Return [x, y] of the center of cell containing provided text 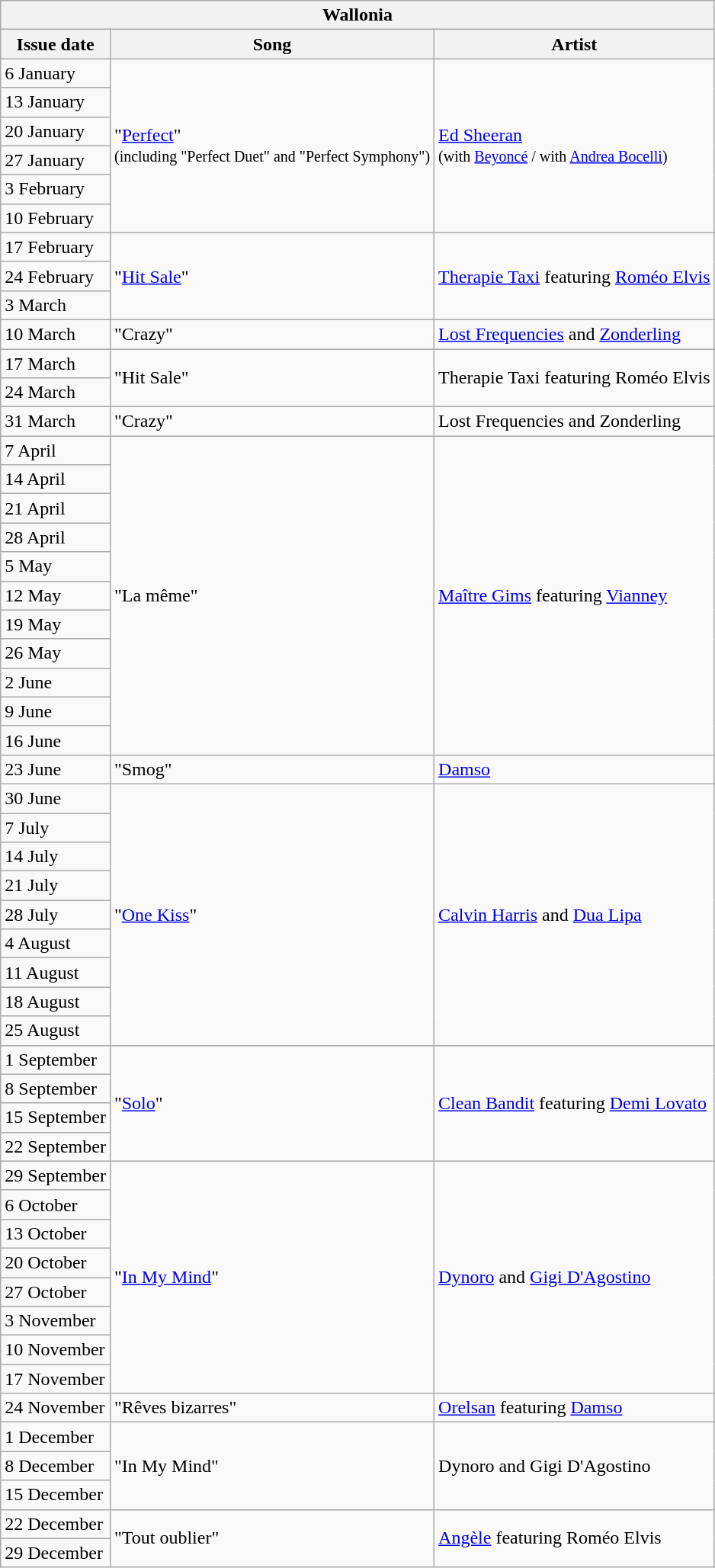
15 December [56, 1495]
29 September [56, 1175]
7 April [56, 451]
18 August [56, 1002]
24 November [56, 1408]
"One Kiss" [271, 915]
3 March [56, 305]
"Rêves bizarres" [271, 1408]
Orelsan featuring Damso [575, 1408]
Clean Bandit featuring Demi Lovato [575, 1103]
13 October [56, 1233]
9 June [56, 711]
Ed Sheeran(with Beyoncé / with Andrea Bocelli) [575, 146]
1 September [56, 1060]
25 August [56, 1031]
7 July [56, 827]
Issue date [56, 44]
10 February [56, 218]
2 June [56, 682]
3 February [56, 189]
27 January [56, 160]
Calvin Harris and Dua Lipa [575, 915]
Song [271, 44]
8 September [56, 1089]
10 March [56, 334]
21 July [56, 886]
"Smog" [271, 769]
Maître Gims featuring Vianney [575, 596]
31 March [56, 422]
6 October [56, 1204]
14 July [56, 857]
16 June [56, 740]
8 December [56, 1466]
Damso [575, 769]
6 January [56, 73]
4 August [56, 944]
10 November [56, 1350]
"Solo" [271, 1103]
30 June [56, 798]
22 December [56, 1524]
Wallonia [357, 15]
1 December [56, 1437]
27 October [56, 1292]
"La même" [271, 596]
23 June [56, 769]
17 November [56, 1379]
19 May [56, 624]
28 April [56, 537]
"Perfect"(including "Perfect Duet" and "Perfect Symphony") [271, 146]
17 March [56, 364]
13 January [56, 102]
Artist [575, 44]
24 February [56, 276]
29 December [56, 1553]
24 March [56, 393]
20 January [56, 131]
26 May [56, 653]
Angèle featuring Roméo Elvis [575, 1538]
14 April [56, 479]
3 November [56, 1321]
5 May [56, 566]
15 September [56, 1117]
21 April [56, 508]
28 July [56, 915]
12 May [56, 595]
22 September [56, 1146]
"Tout oublier" [271, 1538]
11 August [56, 973]
17 February [56, 247]
20 October [56, 1262]
